Scan for the cell matching the given text and deliver its [x, y] coordinate at center. 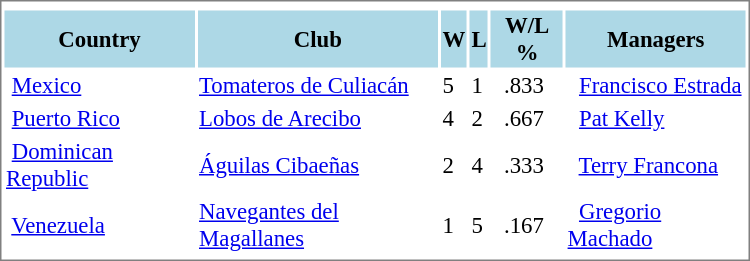
Puerto Rico [99, 119]
Gregorio Machado [656, 224]
.667 [527, 119]
Pat Kelly [656, 119]
Club [318, 38]
Managers [656, 38]
Lobos de Arecibo [318, 119]
Country [99, 38]
.333 [527, 164]
Tomateros de Culiacán [318, 85]
.167 [527, 224]
W [454, 38]
Terry Francona [656, 164]
W/L % [527, 38]
Mexico [99, 85]
Dominican Republic [99, 164]
L [479, 38]
Francisco Estrada [656, 85]
Águilas Cibaeñas [318, 164]
Venezuela [99, 224]
.833 [527, 85]
Navegantes del Magallanes [318, 224]
